Return [x, y] of the center of cell containing provided text 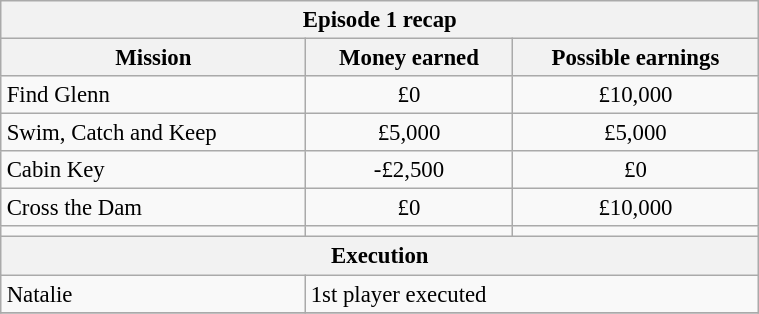
Cross the Dam [153, 208]
Find Glenn [153, 95]
-£2,500 [408, 170]
Cabin Key [153, 170]
Natalie [153, 293]
1st player executed [532, 293]
Execution [380, 256]
Money earned [408, 57]
Mission [153, 57]
Swim, Catch and Keep [153, 133]
Episode 1 recap [380, 20]
Possible earnings [636, 57]
